Return the (X, Y) coordinate for the center point of the cell that contains the specified text.  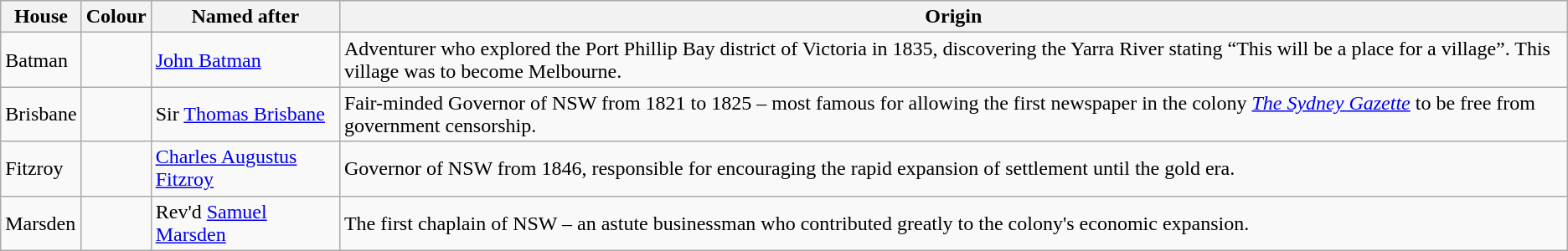
John Batman (245, 60)
Fitzroy (41, 169)
Marsden (41, 223)
Colour (116, 17)
Governor of NSW from 1846, responsible for encouraging the rapid expansion of settlement until the gold era. (953, 169)
Batman (41, 60)
House (41, 17)
Origin (953, 17)
Sir Thomas Brisbane (245, 114)
Charles Augustus Fitzroy (245, 169)
Named after (245, 17)
Rev'd Samuel Marsden (245, 223)
The first chaplain of NSW – an astute businessman who contributed greatly to the colony's economic expansion. (953, 223)
Brisbane (41, 114)
